Extract the [x, y] coordinate from the center of the cell holding the provided text.  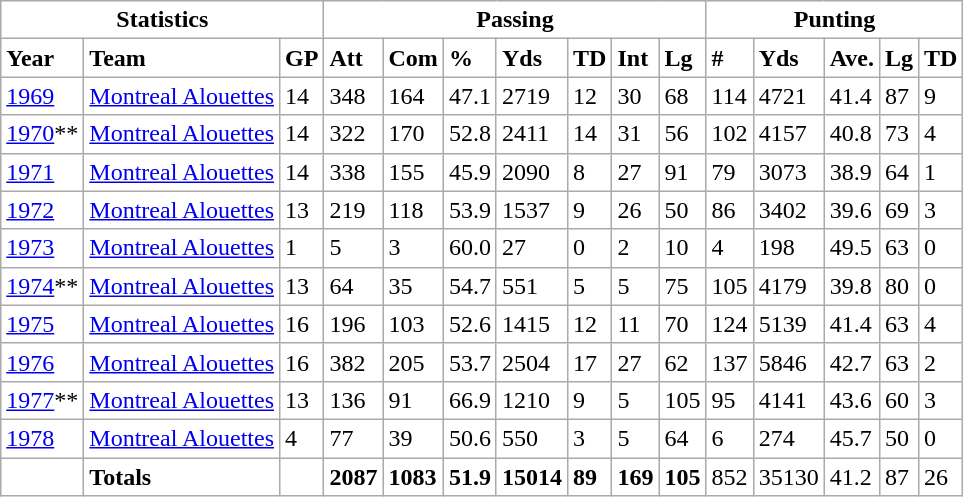
1971 [42, 172]
382 [354, 362]
551 [532, 286]
1972 [42, 210]
198 [788, 248]
68 [682, 96]
45.9 [470, 172]
348 [354, 96]
169 [636, 477]
137 [730, 362]
39 [413, 438]
45.7 [852, 438]
10 [682, 248]
2504 [532, 362]
# [730, 58]
338 [354, 172]
50.6 [470, 438]
38.9 [852, 172]
102 [730, 134]
Att [354, 58]
274 [788, 438]
Team [182, 58]
136 [354, 400]
52.6 [470, 324]
Statistics [162, 20]
Passing [515, 20]
11 [636, 324]
3073 [788, 172]
124 [730, 324]
Year [42, 58]
Ave. [852, 58]
155 [413, 172]
53.7 [470, 362]
118 [413, 210]
49.5 [852, 248]
31 [636, 134]
35 [413, 286]
2719 [532, 96]
170 [413, 134]
3402 [788, 210]
73 [898, 134]
8 [589, 172]
69 [898, 210]
39.8 [852, 286]
1537 [532, 210]
2411 [532, 134]
70 [682, 324]
2090 [532, 172]
1973 [42, 248]
1415 [532, 324]
5846 [788, 362]
114 [730, 96]
47.1 [470, 96]
30 [636, 96]
1969 [42, 96]
51.9 [470, 477]
196 [354, 324]
103 [413, 324]
Int [636, 58]
219 [354, 210]
1978 [42, 438]
2087 [354, 477]
79 [730, 172]
GP [302, 58]
54.7 [470, 286]
60 [898, 400]
42.7 [852, 362]
43.6 [852, 400]
15014 [532, 477]
1083 [413, 477]
39.6 [852, 210]
4157 [788, 134]
86 [730, 210]
Punting [834, 20]
1975 [42, 324]
60.0 [470, 248]
95 [730, 400]
4141 [788, 400]
1970** [42, 134]
77 [354, 438]
62 [682, 362]
550 [532, 438]
1977** [42, 400]
4179 [788, 286]
52.8 [470, 134]
35130 [788, 477]
1976 [42, 362]
40.8 [852, 134]
164 [413, 96]
53.9 [470, 210]
80 [898, 286]
Totals [182, 477]
66.9 [470, 400]
6 [730, 438]
852 [730, 477]
75 [682, 286]
205 [413, 362]
1974** [42, 286]
4721 [788, 96]
5139 [788, 324]
322 [354, 134]
56 [682, 134]
17 [589, 362]
Com [413, 58]
% [470, 58]
1210 [532, 400]
41.2 [852, 477]
89 [589, 477]
